Locate the cell with the specified text and output its [x, y] center coordinate. 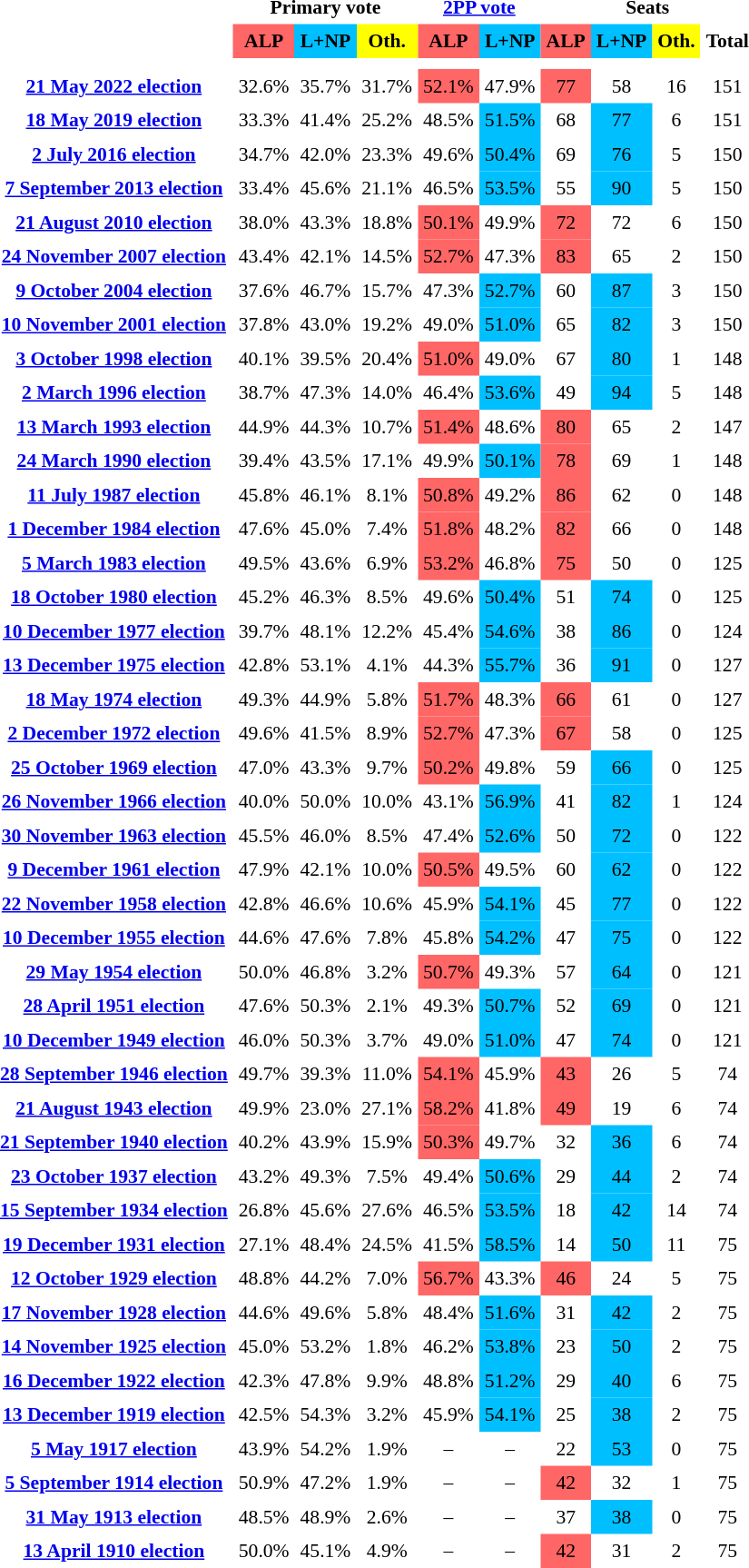
24.5% [387, 1245]
9.9% [387, 1381]
50.6% [510, 1176]
50.9% [264, 1483]
42.0% [326, 154]
56.9% [510, 801]
17.1% [387, 461]
41 [567, 801]
37 [567, 1517]
52 [567, 1006]
27.6% [387, 1210]
26.8% [264, 1210]
40 [621, 1381]
53.6% [510, 392]
53.8% [510, 1346]
83 [567, 256]
40.0% [264, 801]
40.1% [264, 359]
15.7% [387, 291]
46.3% [326, 597]
10.7% [387, 427]
38.0% [264, 223]
43.5% [326, 461]
26 [621, 1074]
21.1% [387, 188]
3.7% [387, 1040]
48.2% [510, 529]
47.2% [326, 1483]
57 [567, 972]
87 [621, 291]
11.0% [387, 1074]
61 [621, 700]
48.6% [510, 427]
4.1% [387, 665]
23.0% [326, 1108]
45.4% [448, 631]
2.6% [387, 1517]
64 [621, 972]
31.7% [387, 86]
55.7% [510, 665]
40.2% [264, 1142]
39.4% [264, 461]
43.0% [326, 324]
41.4% [326, 120]
50.5% [448, 869]
10.6% [387, 904]
11 [675, 1245]
24 [621, 1278]
46.7% [326, 291]
43.4% [264, 256]
44.2% [326, 1278]
33.3% [264, 120]
48.3% [510, 700]
56.7% [448, 1278]
6.9% [387, 563]
68 [567, 120]
51.5% [510, 120]
38.7% [264, 392]
46.6% [326, 904]
76 [621, 154]
78 [567, 461]
47.0% [264, 768]
53.1% [326, 665]
44 [621, 1176]
22 [567, 1449]
42.3% [264, 1381]
23 [567, 1346]
58.2% [448, 1108]
49.2% [510, 495]
34.7% [264, 154]
9.7% [387, 768]
23.3% [387, 154]
51.2% [510, 1381]
37.8% [264, 324]
50.8% [448, 495]
20.4% [387, 359]
39.5% [326, 359]
46.2% [448, 1346]
58.5% [510, 1245]
19 [621, 1108]
90 [621, 188]
54.6% [510, 631]
51.7% [448, 700]
50.2% [448, 768]
51.4% [448, 427]
8.1% [387, 495]
18.8% [387, 223]
47.8% [326, 1381]
49.4% [448, 1176]
55 [567, 188]
7.4% [387, 529]
51.6% [510, 1313]
53 [621, 1449]
48.9% [326, 1517]
16 [675, 86]
35.7% [326, 86]
91 [621, 665]
43.6% [326, 563]
42.5% [264, 1414]
33.4% [264, 188]
8.9% [387, 733]
14.0% [387, 392]
39.7% [264, 631]
49.8% [510, 768]
46 [567, 1278]
94 [621, 392]
25.2% [387, 120]
43.1% [448, 801]
15.9% [387, 1142]
7.8% [387, 938]
4.9% [387, 1551]
1.8% [387, 1346]
43 [567, 1074]
52.6% [510, 836]
45.1% [326, 1551]
46.1% [326, 495]
19.2% [387, 324]
2.1% [387, 1006]
54.3% [326, 1414]
45.2% [264, 597]
51.8% [448, 529]
7.5% [387, 1176]
32.6% [264, 86]
45.5% [264, 836]
41.8% [510, 1108]
14.5% [387, 256]
7.0% [387, 1278]
47.4% [448, 836]
51 [567, 597]
18 [567, 1210]
43.2% [264, 1176]
48.1% [326, 631]
37.6% [264, 291]
45 [567, 904]
46.4% [448, 392]
52.1% [448, 86]
12.2% [387, 631]
25 [567, 1414]
59 [567, 768]
39.3% [326, 1074]
